Output the [x, y] coordinate of the center of the cell containing the given text.  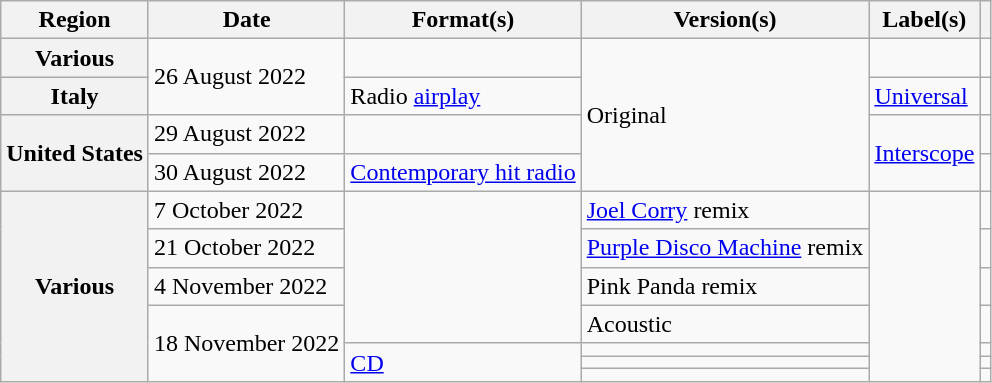
CD [463, 362]
Universal [924, 96]
7 October 2022 [246, 210]
18 November 2022 [246, 343]
Joel Corry remix [725, 210]
Version(s) [725, 20]
21 October 2022 [246, 248]
Region [75, 20]
United States [75, 153]
Interscope [924, 153]
Pink Panda remix [725, 286]
Format(s) [463, 20]
Acoustic [725, 324]
Purple Disco Machine remix [725, 248]
4 November 2022 [246, 286]
26 August 2022 [246, 77]
Label(s) [924, 20]
Contemporary hit radio [463, 172]
30 August 2022 [246, 172]
Italy [75, 96]
Date [246, 20]
29 August 2022 [246, 134]
Radio airplay [463, 96]
Original [725, 115]
